Determine the [x, y] coordinate at the center of the cell enclosing the given text.  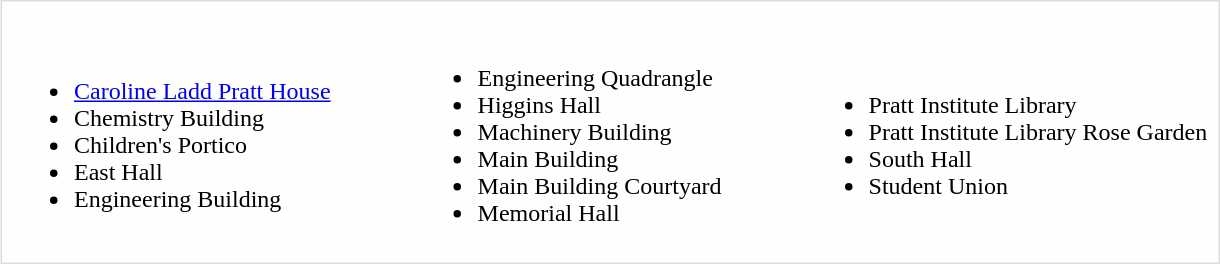
Pratt Institute LibraryPratt Institute Library Rose GardenSouth HallStudent Union [1008, 132]
Engineering QuadrangleHiggins HallMachinery BuildingMain BuildingMain Building CourtyardMemorial Hall [570, 132]
Caroline Ladd Pratt HouseChemistry BuildingChildren's PorticoEast HallEngineering Building [172, 132]
